Pinpoint the cell where the given text exists, returning its [X, Y] midpoint coordinate. 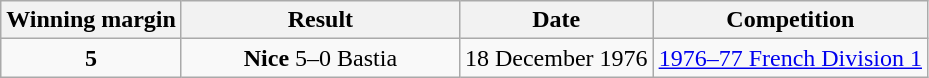
Winning margin [92, 20]
Date [556, 20]
5 [92, 58]
1976–77 French Division 1 [790, 58]
Nice 5–0 Bastia [320, 58]
18 December 1976 [556, 58]
Competition [790, 20]
Result [320, 20]
